Search for the cell housing the specified text and yield its [x, y] center coordinate. 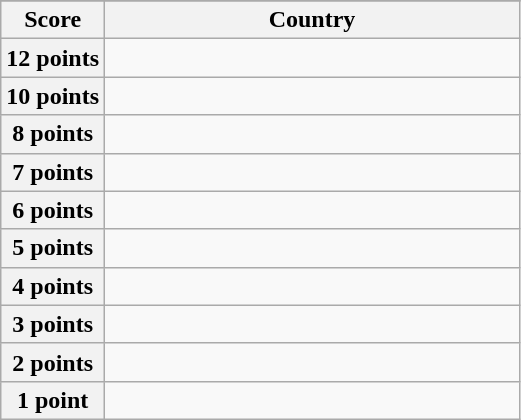
8 points [53, 134]
7 points [53, 172]
6 points [53, 210]
5 points [53, 248]
12 points [53, 58]
3 points [53, 324]
Score [53, 20]
2 points [53, 362]
1 point [53, 400]
Country [312, 20]
4 points [53, 286]
10 points [53, 96]
